Capture the cell that displays the provided text and extract its (X, Y) central coordinate. 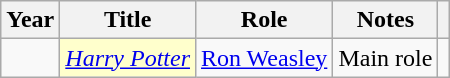
Role (264, 20)
Main role (386, 58)
Notes (386, 20)
Year (30, 20)
Ron Weasley (264, 58)
Title (128, 20)
Harry Potter (128, 58)
